From the cell containing the given text, extract its center point as (x, y) coordinate. 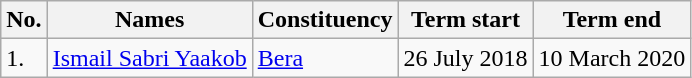
Bera (325, 58)
26 July 2018 (466, 58)
Constituency (325, 20)
No. (24, 20)
Term end (612, 20)
1. (24, 58)
10 March 2020 (612, 58)
Term start (466, 20)
Names (150, 20)
Ismail Sabri Yaakob (150, 58)
